Provide the (x, y) coordinate of the cell's center where the given text is located.  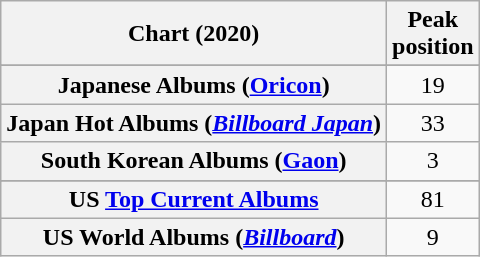
Chart (2020) (194, 34)
3 (433, 161)
US World Albums (Billboard) (194, 237)
9 (433, 237)
Japanese Albums (Oricon) (194, 85)
19 (433, 85)
33 (433, 123)
Japan Hot Albums (Billboard Japan) (194, 123)
US Top Current Albums (194, 199)
Peakposition (433, 34)
South Korean Albums (Gaon) (194, 161)
81 (433, 199)
